Output the (X, Y) coordinate of the center of the cell containing the given text.  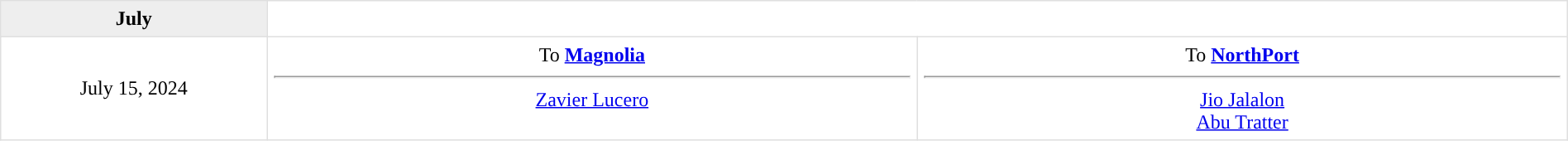
To NorthPortJio JalalonAbu Tratter (1242, 88)
July 15, 2024 (134, 88)
To MagnoliaZavier Lucero (592, 88)
July (134, 19)
